Locate the cell with the specified text and output its [X, Y] center coordinate. 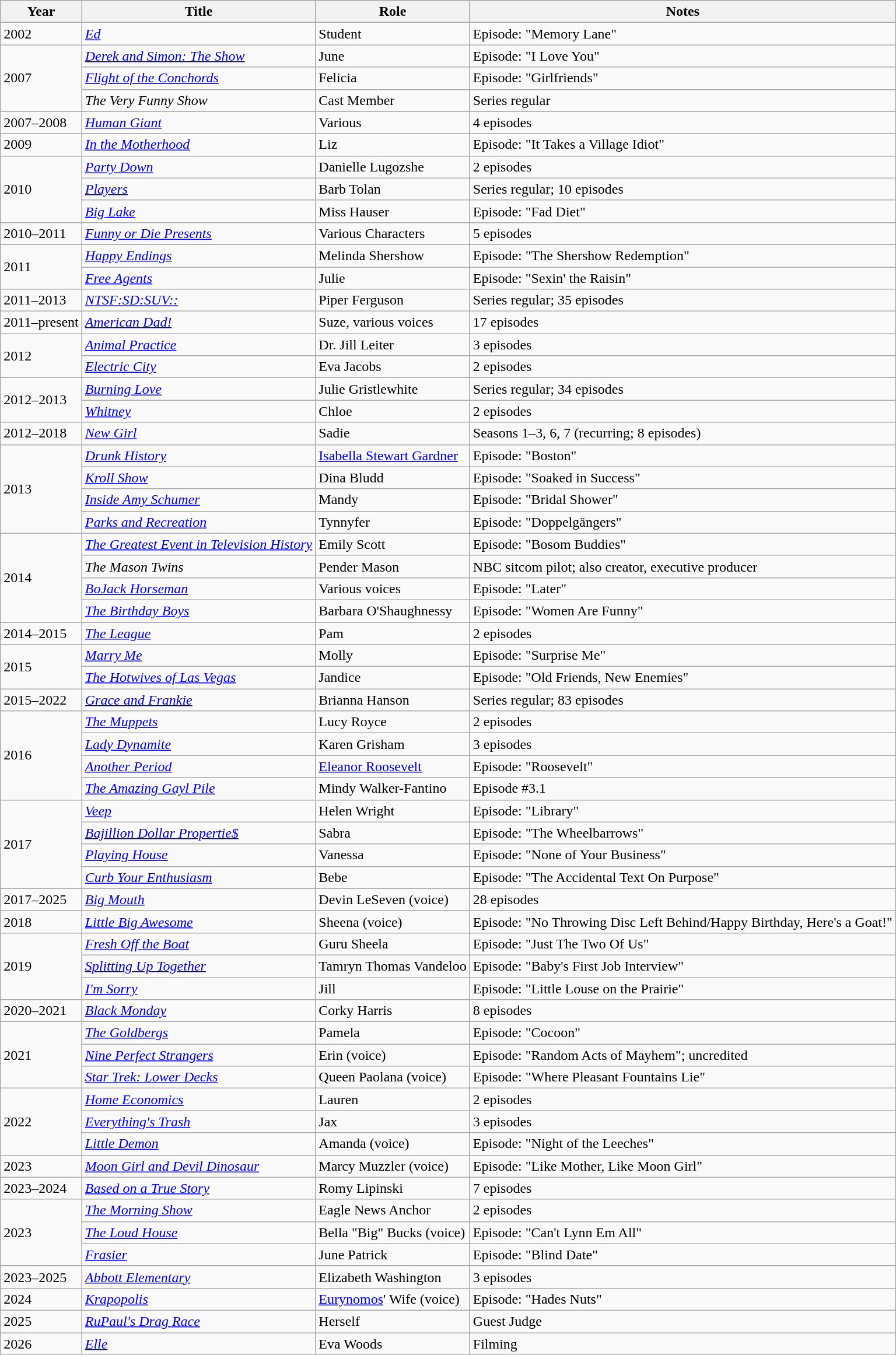
Derek and Simon: The Show [198, 56]
Curb Your Enthusiasm [198, 877]
Players [198, 189]
Another Period [198, 766]
2017–2025 [41, 899]
Devin LeSeven (voice) [393, 899]
Bajillion Dollar Propertie$ [198, 833]
Frasier [198, 1255]
Playing House [198, 855]
2012 [41, 356]
Happy Endings [198, 255]
Episode: "Can't Lynn Em All" [682, 1233]
Guru Sheela [393, 944]
2007–2008 [41, 122]
5 episodes [682, 233]
2025 [41, 1321]
Star Trek: Lower Decks [198, 1077]
Episode: "Little Louse on the Prairie" [682, 989]
The Greatest Event in Television History [198, 544]
Episode: "Later" [682, 589]
Moon Girl and Devil Dinosaur [198, 1166]
The Very Funny Show [198, 100]
NBC sitcom pilot; also creator, executive producer [682, 566]
Episode: "Cocoon" [682, 1033]
Jandice [393, 678]
Animal Practice [198, 345]
2011–2013 [41, 300]
Chloe [393, 411]
Queen Paolana (voice) [393, 1077]
Human Giant [198, 122]
Grace and Frankie [198, 700]
Eurynomos' Wife (voice) [393, 1299]
Bella "Big" Bucks (voice) [393, 1233]
Sabra [393, 833]
New Girl [198, 433]
RuPaul's Drag Race [198, 1321]
Filming [682, 1343]
2013 [41, 489]
2015–2022 [41, 700]
Helen Wright [393, 811]
I'm Sorry [198, 989]
Karen Grisham [393, 744]
Big Lake [198, 211]
Episode: "Doppelgängers" [682, 522]
Series regular [682, 100]
Episode: "Old Friends, New Enemies" [682, 678]
Episode: "Memory Lane" [682, 34]
Episode: "Hades Nuts" [682, 1299]
The Goldbergs [198, 1033]
Veep [198, 811]
Based on a True Story [198, 1188]
Liz [393, 145]
NTSF:SD:SUV:: [198, 300]
Episode: "Night of the Leeches" [682, 1144]
4 episodes [682, 122]
Episode: "I Love You" [682, 56]
Episode: "Baby's First Job Interview" [682, 966]
2002 [41, 34]
Drunk History [198, 456]
Various [393, 122]
Miss Hauser [393, 211]
2007 [41, 78]
Mindy Walker-Fantino [393, 789]
2021 [41, 1055]
Lauren [393, 1100]
Whitney [198, 411]
Student [393, 34]
Episode: "Roosevelt" [682, 766]
Title [198, 12]
Barbara O'Shaughnessy [393, 611]
Black Monday [198, 1011]
Flight of the Conchords [198, 78]
Electric City [198, 367]
Series regular; 10 episodes [682, 189]
Nine Perfect Strangers [198, 1055]
Series regular; 83 episodes [682, 700]
Episode #3.1 [682, 789]
2011–present [41, 323]
Various voices [393, 589]
Series regular; 34 episodes [682, 389]
2018 [41, 922]
Suze, various voices [393, 323]
Elle [198, 1343]
2010–2011 [41, 233]
Sadie [393, 433]
Fresh Off the Boat [198, 944]
Lucy Royce [393, 722]
Sheena (voice) [393, 922]
2019 [41, 966]
Series regular; 35 episodes [682, 300]
2015 [41, 667]
2017 [41, 844]
Lady Dynamite [198, 744]
Amanda (voice) [393, 1144]
The Amazing Gayl Pile [198, 789]
Cast Member [393, 100]
Pender Mason [393, 566]
Herself [393, 1321]
Piper Ferguson [393, 300]
Episode: "Where Pleasant Fountains Lie" [682, 1077]
Melinda Shershow [393, 255]
Dr. Jill Leiter [393, 345]
In the Motherhood [198, 145]
Big Mouth [198, 899]
Role [393, 12]
BoJack Horseman [198, 589]
American Dad! [198, 323]
Episode: "The Accidental Text On Purpose" [682, 877]
2016 [41, 755]
The League [198, 633]
Guest Judge [682, 1321]
Seasons 1–3, 6, 7 (recurring; 8 episodes) [682, 433]
Party Down [198, 167]
Episode: "None of Your Business" [682, 855]
Kroll Show [198, 478]
Eagle News Anchor [393, 1210]
June Patrick [393, 1255]
The Loud House [198, 1233]
Little Big Awesome [198, 922]
8 episodes [682, 1011]
2023–2025 [41, 1277]
Splitting Up Together [198, 966]
Episode: "Bosom Buddies" [682, 544]
2026 [41, 1343]
Episode: "The Shershow Redemption" [682, 255]
Eva Jacobs [393, 367]
Julie Gristlewhite [393, 389]
Tamryn Thomas Vandeloo [393, 966]
Burning Love [198, 389]
2010 [41, 189]
Pamela [393, 1033]
Julie [393, 278]
Parks and Recreation [198, 522]
Jill [393, 989]
2014 [41, 577]
Brianna Hanson [393, 700]
Episode: "Soaked in Success" [682, 478]
Various Characters [393, 233]
Little Demon [198, 1144]
June [393, 56]
Marry Me [198, 656]
Felicia [393, 78]
Episode: "Bridal Shower" [682, 500]
The Muppets [198, 722]
The Birthday Boys [198, 611]
Notes [682, 12]
Episode: "Blind Date" [682, 1255]
Episode: "Random Acts of Mayhem"; uncredited [682, 1055]
Mandy [393, 500]
2020–2021 [41, 1011]
Episode: "No Throwing Disc Left Behind/Happy Birthday, Here's a Goat!" [682, 922]
The Mason Twins [198, 566]
Episode: "The Wheelbarrows" [682, 833]
7 episodes [682, 1188]
28 episodes [682, 899]
Funny or Die Presents [198, 233]
Free Agents [198, 278]
2022 [41, 1122]
The Morning Show [198, 1210]
Year [41, 12]
Episode: "Library" [682, 811]
Episode: "Surprise Me" [682, 656]
Emily Scott [393, 544]
2009 [41, 145]
Episode: "Boston" [682, 456]
Inside Amy Schumer [198, 500]
Everything's Trash [198, 1122]
Episode: "Just The Two Of Us" [682, 944]
Abbott Elementary [198, 1277]
Pam [393, 633]
Elizabeth Washington [393, 1277]
Episode: "Girlfriends" [682, 78]
Krapopolis [198, 1299]
Eleanor Roosevelt [393, 766]
Danielle Lugozshe [393, 167]
Tynnyfer [393, 522]
2012–2013 [41, 400]
Episode: "Fad Diet" [682, 211]
Marcy Muzzler (voice) [393, 1166]
Erin (voice) [393, 1055]
Vanessa [393, 855]
Jax [393, 1122]
Episode: "It Takes a Village Idiot" [682, 145]
Dina Bludd [393, 478]
Episode: "Women Are Funny" [682, 611]
Episode: "Sexin' the Raisin" [682, 278]
Ed [198, 34]
2011 [41, 267]
Eva Woods [393, 1343]
2014–2015 [41, 633]
Corky Harris [393, 1011]
Isabella Stewart Gardner [393, 456]
Romy Lipinski [393, 1188]
Home Economics [198, 1100]
Bebe [393, 877]
The Hotwives of Las Vegas [198, 678]
2012–2018 [41, 433]
2024 [41, 1299]
2023–2024 [41, 1188]
Barb Tolan [393, 189]
Molly [393, 656]
17 episodes [682, 323]
Episode: "Like Mother, Like Moon Girl" [682, 1166]
